Return [X, Y] of the center of cell containing provided text 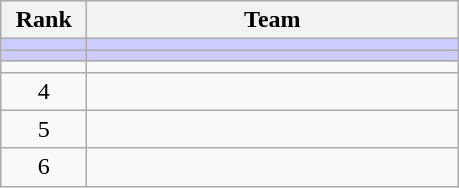
4 [44, 91]
5 [44, 129]
6 [44, 167]
Rank [44, 20]
Team [272, 20]
